Scan for the cell matching the given text and deliver its [X, Y] coordinate at center. 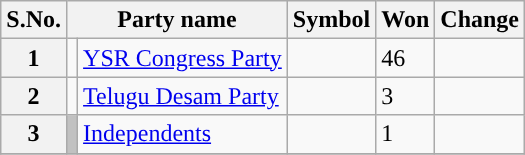
2 [34, 96]
Change [480, 20]
YSR Congress Party [183, 58]
46 [406, 58]
Won [406, 20]
Telugu Desam Party [183, 96]
Symbol [331, 20]
S.No. [34, 20]
Party name [176, 20]
Independents [183, 134]
